Identify which cell holds the provided text, then report its (X, Y) central coordinate. 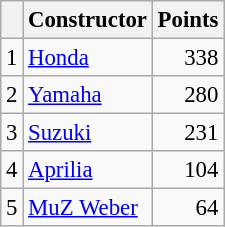
Suzuki (88, 133)
Honda (88, 58)
Aprilia (88, 170)
4 (12, 170)
338 (188, 58)
Yamaha (88, 95)
Points (188, 20)
104 (188, 170)
MuZ Weber (88, 208)
1 (12, 58)
231 (188, 133)
3 (12, 133)
2 (12, 95)
280 (188, 95)
5 (12, 208)
64 (188, 208)
Constructor (88, 20)
